Return (X, Y) of the center of cell containing provided text 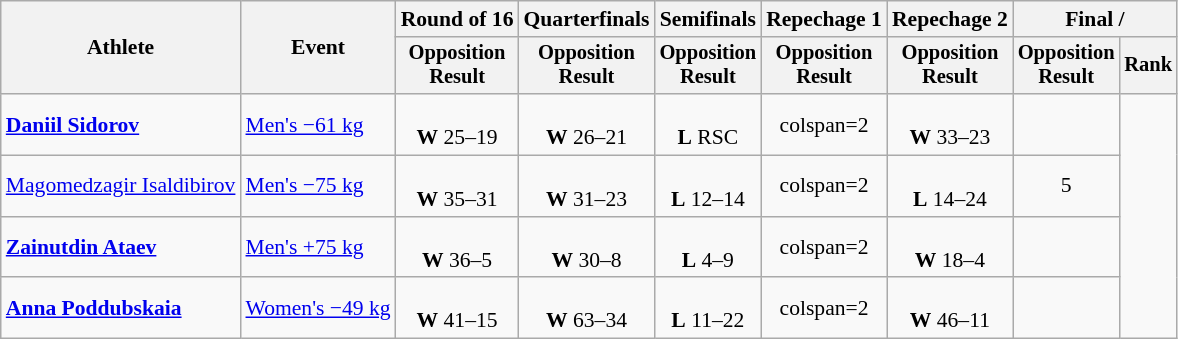
Men's −75 kg (318, 186)
L 4–9 (708, 248)
W 26–21 (587, 124)
Repechage 2 (950, 19)
W 41–15 (458, 308)
W 36–5 (458, 248)
5 (1066, 186)
L 12–14 (708, 186)
W 18–4 (950, 248)
Women's −49 kg (318, 308)
Anna Poddubskaia (121, 308)
Athlete (121, 48)
L 14–24 (950, 186)
Magomedzagir Isaldibirov (121, 186)
W 31–23 (587, 186)
L RSC (708, 124)
L 11–22 (708, 308)
Final / (1095, 19)
Men's +75 kg (318, 248)
Daniil Sidorov (121, 124)
Quarterfinals (587, 19)
Repechage 1 (824, 19)
Event (318, 48)
W 63–34 (587, 308)
Rank (1148, 66)
Semifinals (708, 19)
W 33–23 (950, 124)
W 46–11 (950, 308)
Round of 16 (458, 19)
W 25–19 (458, 124)
Zainutdin Ataev (121, 248)
Men's −61 kg (318, 124)
W 35–31 (458, 186)
W 30–8 (587, 248)
